Locate the cell with the specified text and output its (x, y) center coordinate. 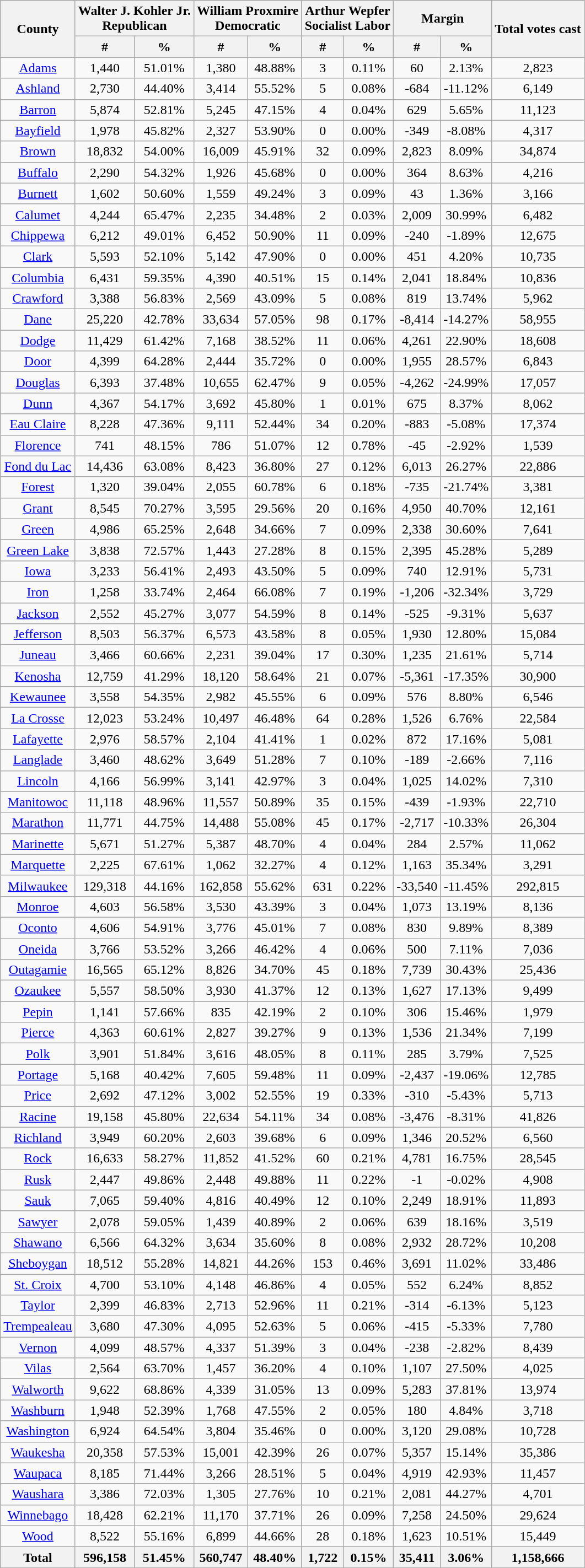
51.28% (275, 760)
15,084 (538, 634)
2,464 (221, 592)
10 (323, 1494)
34,874 (538, 152)
44.27% (466, 1494)
44.16% (164, 886)
6,452 (221, 235)
58.57% (164, 739)
48.88% (275, 68)
Sheboygan (37, 1263)
-1 (417, 1179)
10,728 (538, 1431)
42.39% (275, 1452)
Wood (37, 1536)
46.83% (164, 1306)
6.76% (466, 718)
45.01% (275, 928)
500 (417, 949)
4,603 (105, 907)
5,283 (417, 1389)
-5.08% (466, 424)
1,439 (221, 1221)
Chippewa (37, 235)
2,055 (221, 487)
Rock (37, 1159)
2,041 (417, 277)
1,948 (105, 1410)
15.46% (466, 1012)
64.32% (164, 1242)
3,002 (221, 1096)
55.08% (275, 823)
8,136 (538, 907)
45.91% (275, 152)
40.49% (275, 1200)
64.28% (164, 362)
631 (323, 886)
18.16% (466, 1221)
7,199 (538, 1033)
3,291 (538, 865)
1.36% (466, 193)
-8,414 (417, 320)
Burnett (37, 193)
6,393 (105, 382)
County (37, 29)
3,776 (221, 928)
11,062 (538, 844)
-3,476 (417, 1117)
58.27% (164, 1159)
11,893 (538, 1200)
54.59% (275, 613)
52.81% (164, 110)
17 (323, 655)
3,930 (221, 991)
Waushara (37, 1494)
30.99% (466, 214)
11,852 (221, 1159)
1,305 (221, 1494)
63.70% (164, 1368)
58.64% (275, 676)
11,457 (538, 1473)
7,780 (538, 1327)
5.65% (466, 110)
28.51% (275, 1473)
8,228 (105, 424)
0.33% (368, 1096)
35.46% (275, 1431)
Taylor (37, 1306)
16.75% (466, 1159)
Outagamie (37, 970)
3,901 (105, 1054)
15.14% (466, 1452)
67.61% (164, 865)
Polk (37, 1054)
7,116 (538, 760)
675 (417, 403)
3,414 (221, 89)
52.63% (275, 1327)
41.52% (275, 1159)
-439 (417, 802)
59.48% (275, 1075)
64 (323, 718)
Kenosha (37, 676)
-240 (417, 235)
12.80% (466, 634)
11,123 (538, 110)
5,557 (105, 991)
3.79% (466, 1054)
28.72% (466, 1242)
2,493 (221, 571)
Vernon (37, 1348)
22,584 (538, 718)
64.54% (164, 1431)
6.24% (466, 1285)
Total votes cast (538, 29)
Jefferson (37, 634)
45.68% (275, 173)
-17.35% (466, 676)
Margin (443, 19)
54.00% (164, 152)
Green Lake (37, 550)
6,431 (105, 277)
21.61% (466, 655)
37.81% (466, 1389)
68.86% (164, 1389)
Clark (37, 256)
1,346 (417, 1138)
51.84% (164, 1054)
8,522 (105, 1536)
56.83% (164, 299)
35,386 (538, 1452)
8,423 (221, 466)
2,982 (221, 697)
William ProxmireDemocratic (248, 19)
45.28% (466, 550)
48.62% (164, 760)
Bayfield (37, 131)
3,077 (221, 613)
62.21% (164, 1515)
49.01% (164, 235)
1,526 (417, 718)
Eau Claire (37, 424)
3,233 (105, 571)
5,874 (105, 110)
872 (417, 739)
Grant (37, 508)
38.52% (275, 341)
1,258 (105, 592)
11,170 (221, 1515)
-1.89% (466, 235)
285 (417, 1054)
180 (417, 1410)
451 (417, 256)
3,388 (105, 299)
58,955 (538, 320)
639 (417, 1221)
8,545 (105, 508)
43.39% (275, 907)
39.68% (275, 1138)
-5.43% (466, 1096)
-2,437 (417, 1075)
54.32% (164, 173)
Forest (37, 487)
4,166 (105, 781)
37.71% (275, 1515)
3,649 (221, 760)
2,603 (221, 1138)
1,141 (105, 1012)
Waukesha (37, 1452)
18.84% (466, 277)
-314 (417, 1306)
54.11% (275, 1117)
Juneau (37, 655)
60.66% (164, 655)
3,381 (538, 487)
1,457 (221, 1368)
Fond du Lac (37, 466)
12,023 (105, 718)
3,558 (105, 697)
1,559 (221, 193)
0.01% (368, 403)
1,062 (221, 865)
162,858 (221, 886)
10,497 (221, 718)
5,671 (105, 844)
41.29% (164, 676)
Ozaukee (37, 991)
42.78% (164, 320)
3.06% (466, 1557)
20.52% (466, 1138)
2,552 (105, 613)
1,073 (417, 907)
12,785 (538, 1075)
11,771 (105, 823)
18,428 (105, 1515)
7,525 (538, 1054)
7,739 (417, 970)
1,539 (538, 445)
-14.27% (466, 320)
Dunn (37, 403)
Columbia (37, 277)
40.42% (164, 1075)
27.28% (275, 550)
8,439 (538, 1348)
10,836 (538, 277)
0.19% (368, 592)
41,826 (538, 1117)
4,781 (417, 1159)
284 (417, 844)
-4,262 (417, 382)
33.74% (164, 592)
Marathon (37, 823)
2,225 (105, 865)
56.58% (164, 907)
21.34% (466, 1033)
4,261 (417, 341)
Pierce (37, 1033)
576 (417, 697)
1,926 (221, 173)
26.27% (466, 466)
-10.33% (466, 823)
-349 (417, 131)
53.24% (164, 718)
4,816 (221, 1200)
51.27% (164, 844)
La Crosse (37, 718)
Douglas (37, 382)
41.37% (275, 991)
292,815 (538, 886)
18,512 (105, 1263)
52.44% (275, 424)
-310 (417, 1096)
6,899 (221, 1536)
4,700 (105, 1285)
2,395 (417, 550)
44.26% (275, 1263)
6,149 (538, 89)
-2.92% (466, 445)
52.55% (275, 1096)
60.78% (275, 487)
26,304 (538, 823)
72.57% (164, 550)
-45 (417, 445)
65.47% (164, 214)
835 (221, 1012)
9,622 (105, 1389)
2.57% (466, 844)
22,634 (221, 1117)
0.03% (368, 214)
-2.82% (466, 1348)
6,573 (221, 634)
48.70% (275, 844)
17,374 (538, 424)
11,118 (105, 802)
364 (417, 173)
-525 (417, 613)
6,924 (105, 1431)
50.60% (164, 193)
2,448 (221, 1179)
1,978 (105, 131)
Winnebago (37, 1515)
21 (323, 676)
27.50% (466, 1368)
44.40% (164, 89)
2,932 (417, 1242)
7.11% (466, 949)
65.25% (164, 529)
22,886 (538, 466)
Dodge (37, 341)
4,148 (221, 1285)
Price (37, 1096)
46.86% (275, 1285)
19 (323, 1096)
8,503 (105, 634)
2,564 (105, 1368)
1,930 (417, 634)
60.61% (164, 1033)
44.66% (275, 1536)
1,107 (417, 1368)
14.02% (466, 781)
52.10% (164, 256)
30,900 (538, 676)
2,827 (221, 1033)
12,759 (105, 676)
-1.93% (466, 802)
2,235 (221, 214)
61.42% (164, 341)
8.09% (466, 152)
Oneida (37, 949)
45.82% (164, 131)
3,729 (538, 592)
Waupaca (37, 1473)
-2,717 (417, 823)
10,655 (221, 382)
5,357 (417, 1452)
Iowa (37, 571)
Trempealeau (37, 1327)
42.19% (275, 1012)
1,979 (538, 1012)
29,624 (538, 1515)
11,429 (105, 341)
2,399 (105, 1306)
-8.08% (466, 131)
55.52% (275, 89)
1,320 (105, 487)
10.51% (466, 1536)
Marquette (37, 865)
51.07% (275, 445)
51.01% (164, 68)
-8.31% (466, 1117)
9,499 (538, 991)
48.05% (275, 1054)
2,692 (105, 1096)
3,519 (538, 1221)
153 (323, 1263)
22,710 (538, 802)
7,605 (221, 1075)
1,627 (417, 991)
8,389 (538, 928)
3,838 (105, 550)
-0.02% (466, 1179)
2,444 (221, 362)
58.50% (164, 991)
Jackson (37, 613)
3,166 (538, 193)
5,245 (221, 110)
-5.33% (466, 1327)
4.20% (466, 256)
Sawyer (37, 1221)
52.39% (164, 1410)
48.96% (164, 802)
7,036 (538, 949)
4,986 (105, 529)
27 (323, 466)
740 (417, 571)
-21.74% (466, 487)
49.88% (275, 1179)
59.05% (164, 1221)
Iron (37, 592)
59.35% (164, 277)
51.45% (164, 1557)
Ashland (37, 89)
Milwaukee (37, 886)
17,057 (538, 382)
4,337 (221, 1348)
17.16% (466, 739)
47.12% (164, 1096)
6,566 (105, 1242)
6,546 (538, 697)
6,482 (538, 214)
2,976 (105, 739)
60.20% (164, 1138)
34.48% (275, 214)
2,327 (221, 131)
2,249 (417, 1200)
27.76% (275, 1494)
59.40% (164, 1200)
30.43% (466, 970)
48.57% (164, 1348)
5,962 (538, 299)
1,380 (221, 68)
71.44% (164, 1473)
1,440 (105, 68)
25,436 (538, 970)
1,536 (417, 1033)
13,974 (538, 1389)
8,185 (105, 1473)
55.28% (164, 1263)
13 (323, 1389)
66.08% (275, 592)
-684 (417, 89)
5,714 (538, 655)
41.41% (275, 739)
2,713 (221, 1306)
0.02% (368, 739)
Walter J. Kohler Jr.Republican (135, 19)
Dane (37, 320)
35.34% (466, 865)
48.15% (164, 445)
32.27% (275, 865)
-735 (417, 487)
Door (37, 362)
43.09% (275, 299)
53.90% (275, 131)
3,692 (221, 403)
2.13% (466, 68)
17.13% (466, 991)
7,168 (221, 341)
37.48% (164, 382)
-189 (417, 760)
63.08% (164, 466)
7,065 (105, 1200)
15 (323, 277)
54.17% (164, 403)
Shawano (37, 1242)
16,565 (105, 970)
8,852 (538, 1285)
4,339 (221, 1389)
50.89% (275, 802)
3,386 (105, 1494)
-11.12% (466, 89)
629 (417, 110)
Pepin (37, 1012)
12,675 (538, 235)
-33,540 (417, 886)
-19.06% (466, 1075)
28,545 (538, 1159)
5,289 (538, 550)
14,821 (221, 1263)
Richland (37, 1138)
6,843 (538, 362)
3,949 (105, 1138)
4,025 (538, 1368)
Brown (37, 152)
22.90% (466, 341)
Calumet (37, 214)
3,460 (105, 760)
3,120 (417, 1431)
4,363 (105, 1033)
1,443 (221, 550)
Arthur WepferSocialist Labor (347, 19)
-415 (417, 1327)
40.89% (275, 1221)
14,436 (105, 466)
5,081 (538, 739)
2,009 (417, 214)
40.70% (466, 508)
9.89% (466, 928)
16,009 (221, 152)
49.24% (275, 193)
52.96% (275, 1306)
6,212 (105, 235)
45.55% (275, 697)
4,399 (105, 362)
13.74% (466, 299)
Vilas (37, 1368)
5,731 (538, 571)
10,208 (538, 1242)
3,530 (221, 907)
560,747 (221, 1557)
1,235 (417, 655)
57.66% (164, 1012)
3,766 (105, 949)
552 (417, 1285)
9,111 (221, 424)
29.56% (275, 508)
6,560 (538, 1138)
3,466 (105, 655)
33,486 (538, 1263)
65.12% (164, 970)
-238 (417, 1348)
7,641 (538, 529)
Rusk (37, 1179)
6,013 (417, 466)
3,680 (105, 1327)
70.27% (164, 508)
4,390 (221, 277)
Washburn (37, 1410)
5,637 (538, 613)
819 (417, 299)
47.30% (164, 1327)
2,078 (105, 1221)
Oconto (37, 928)
5,713 (538, 1096)
2,104 (221, 739)
48.40% (275, 1557)
-24.99% (466, 382)
Manitowoc (37, 802)
4,099 (105, 1348)
2,338 (417, 529)
13.19% (466, 907)
10,735 (538, 256)
-883 (417, 424)
1,602 (105, 193)
3,804 (221, 1431)
Adams (37, 68)
16,633 (105, 1159)
8.37% (466, 403)
-2.66% (466, 760)
3,595 (221, 508)
Portage (37, 1075)
39.27% (275, 1033)
4,606 (105, 928)
596,158 (105, 1557)
4,244 (105, 214)
53.52% (164, 949)
Green (37, 529)
0.30% (368, 655)
33,634 (221, 320)
-11.45% (466, 886)
56.99% (164, 781)
18,120 (221, 676)
28 (323, 1536)
35,411 (417, 1557)
741 (105, 445)
-5,361 (417, 676)
42.93% (466, 1473)
Total (37, 1557)
1,768 (221, 1410)
34.66% (275, 529)
Lafayette (37, 739)
Crawford (37, 299)
45.27% (164, 613)
1,158,666 (538, 1557)
Sauk (37, 1200)
8.63% (466, 173)
57.53% (164, 1452)
1,722 (323, 1557)
35 (323, 802)
8,062 (538, 403)
2,231 (221, 655)
Buffalo (37, 173)
St. Croix (37, 1285)
8.80% (466, 697)
51.39% (275, 1348)
4,095 (221, 1327)
43.50% (275, 571)
32 (323, 152)
20 (323, 508)
36.80% (275, 466)
3,141 (221, 781)
4,919 (417, 1473)
Racine (37, 1117)
46.42% (275, 949)
7,310 (538, 781)
47.55% (275, 1410)
1,163 (417, 865)
1,955 (417, 362)
Washington (37, 1431)
62.47% (275, 382)
306 (417, 1012)
Langlade (37, 760)
Barron (37, 110)
1,025 (417, 781)
44.75% (164, 823)
31.05% (275, 1389)
30.60% (466, 529)
-6.13% (466, 1306)
28.57% (466, 362)
7,258 (417, 1515)
2,447 (105, 1179)
2,081 (417, 1494)
Lincoln (37, 781)
34.70% (275, 970)
Marinette (37, 844)
4,908 (538, 1179)
2,290 (105, 173)
2,730 (105, 89)
47.36% (164, 424)
98 (323, 320)
54.35% (164, 697)
57.05% (275, 320)
14,488 (221, 823)
0.78% (368, 445)
5,142 (221, 256)
54.91% (164, 928)
18,608 (538, 341)
72.03% (164, 1494)
5,168 (105, 1075)
-9.31% (466, 613)
43 (417, 193)
43.58% (275, 634)
4,367 (105, 403)
Florence (37, 445)
129,318 (105, 886)
12.91% (466, 571)
15,449 (538, 1536)
18,832 (105, 152)
3,691 (417, 1263)
5,593 (105, 256)
Kewaunee (37, 697)
830 (417, 928)
29.08% (466, 1431)
40.51% (275, 277)
35.60% (275, 1242)
4,950 (417, 508)
50.90% (275, 235)
20,358 (105, 1452)
47.15% (275, 110)
15,001 (221, 1452)
46.48% (275, 718)
3,634 (221, 1242)
2,569 (221, 299)
786 (221, 445)
4,317 (538, 131)
4,701 (538, 1494)
2,648 (221, 529)
Monroe (37, 907)
0.46% (368, 1263)
53.10% (164, 1285)
12,161 (538, 508)
47.90% (275, 256)
5,123 (538, 1306)
1,623 (417, 1536)
11,557 (221, 802)
3,616 (221, 1054)
35.72% (275, 362)
19,158 (105, 1117)
0.28% (368, 718)
18.91% (466, 1200)
-32.34% (466, 592)
4.84% (466, 1410)
11.02% (466, 1263)
36.20% (275, 1368)
25,220 (105, 320)
42.97% (275, 781)
0.20% (368, 424)
56.37% (164, 634)
5,387 (221, 844)
49.86% (164, 1179)
-1,206 (417, 592)
55.62% (275, 886)
3,718 (538, 1410)
56.41% (164, 571)
4,216 (538, 173)
24.50% (466, 1515)
55.16% (164, 1536)
8,826 (221, 970)
Walworth (37, 1389)
0.16% (368, 508)
